Detect which cell encompasses the target text, then output its (X, Y) center coordinate. 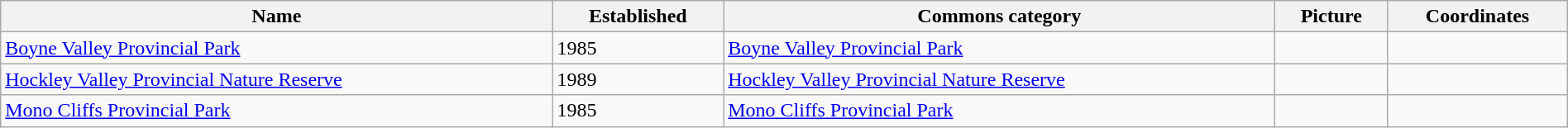
Name (276, 17)
1989 (638, 79)
Commons category (999, 17)
Picture (1331, 17)
Established (638, 17)
Coordinates (1477, 17)
